Find where the given text appears and provide that cell's center as (x, y) coordinate. 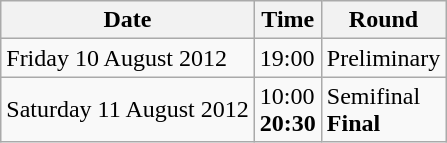
10:0020:30 (288, 110)
SemifinalFinal (383, 110)
Time (288, 20)
19:00 (288, 58)
Friday 10 August 2012 (128, 58)
Saturday 11 August 2012 (128, 110)
Date (128, 20)
Preliminary (383, 58)
Round (383, 20)
